Return the (X, Y) coordinate for the center point of the cell that contains the specified text.  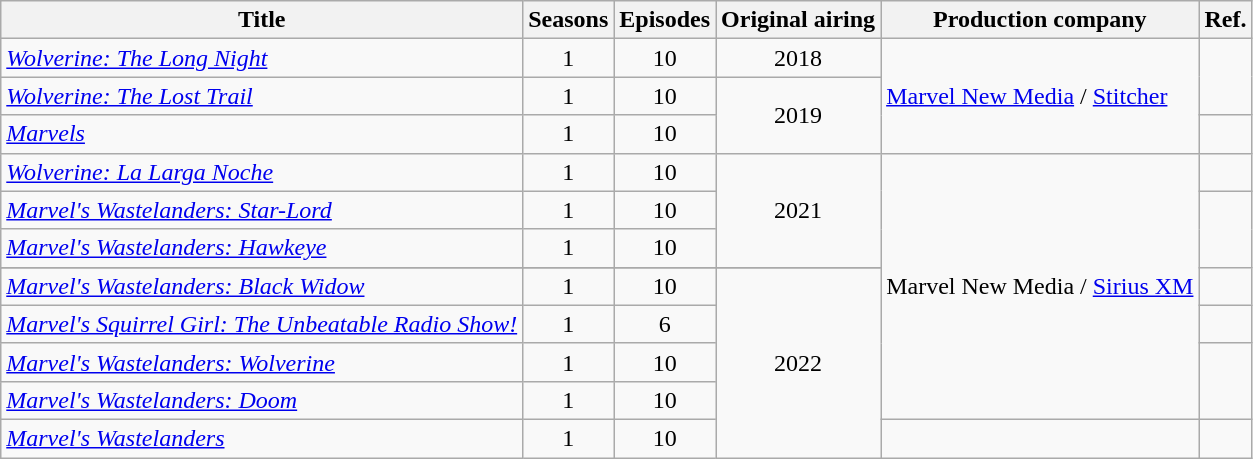
Marvel New Media / Sirius XM (1040, 286)
2019 (798, 115)
6 (665, 324)
Ref. (1226, 20)
Marvel's Wastelanders: Wolverine (262, 362)
2021 (798, 210)
Marvel's Wastelanders: Doom (262, 400)
Marvel's Wastelanders: Black Widow (262, 286)
Title (262, 20)
Seasons (568, 20)
Original airing (798, 20)
Marvel's Wastelanders: Star-Lord (262, 210)
Marvels (262, 134)
Production company (1040, 20)
Marvel's Wastelanders (262, 438)
Marvel New Media / Stitcher (1040, 96)
Wolverine: The Lost Trail (262, 96)
Marvel's Wastelanders: Hawkeye (262, 248)
Episodes (665, 20)
2018 (798, 58)
2022 (798, 362)
Wolverine: La Larga Noche (262, 172)
Wolverine: The Long Night (262, 58)
Marvel's Squirrel Girl: The Unbeatable Radio Show! (262, 324)
